Extract the (x, y) coordinate from the center of the cell holding the provided text.  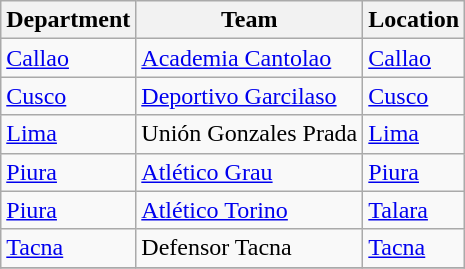
Department (68, 20)
Academia Cantolao (250, 58)
Team (250, 20)
Location (414, 20)
Atlético Torino (250, 210)
Deportivo Garcilaso (250, 96)
Defensor Tacna (250, 248)
Talara (414, 210)
Unión Gonzales Prada (250, 134)
Atlético Grau (250, 172)
